For the text-containing cell, return its midpoint in (X, Y) coordinate format. 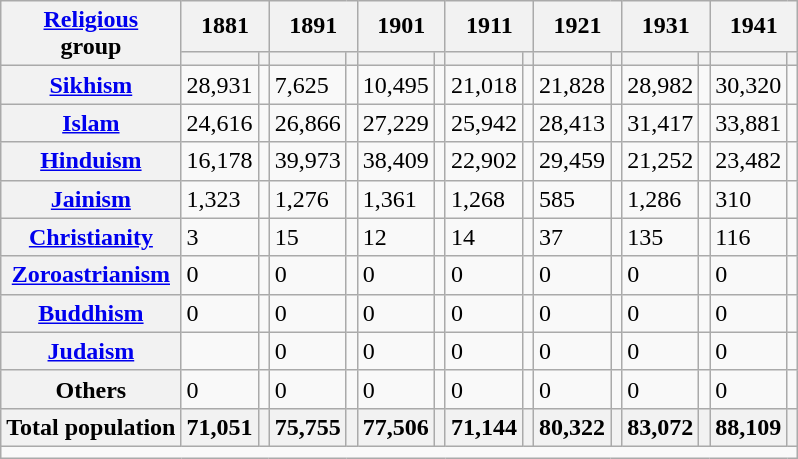
39,973 (308, 161)
1,286 (660, 199)
28,931 (220, 85)
1891 (313, 26)
310 (748, 199)
80,322 (572, 427)
1921 (578, 26)
Jainism (91, 199)
37 (572, 237)
24,616 (220, 123)
26,866 (308, 123)
30,320 (748, 85)
71,144 (484, 427)
33,881 (748, 123)
21,018 (484, 85)
88,109 (748, 427)
71,051 (220, 427)
585 (572, 199)
Buddhism (91, 313)
Zoroastrianism (91, 275)
1,268 (484, 199)
21,828 (572, 85)
16,178 (220, 161)
7,625 (308, 85)
Judaism (91, 351)
Others (91, 389)
1,323 (220, 199)
77,506 (396, 427)
1941 (754, 26)
28,982 (660, 85)
Islam (91, 123)
21,252 (660, 161)
1931 (666, 26)
27,229 (396, 123)
1911 (489, 26)
31,417 (660, 123)
1,361 (396, 199)
10,495 (396, 85)
1,276 (308, 199)
14 (484, 237)
3 (220, 237)
135 (660, 237)
25,942 (484, 123)
23,482 (748, 161)
Christianity (91, 237)
38,409 (396, 161)
1881 (225, 26)
28,413 (572, 123)
116 (748, 237)
1901 (401, 26)
Hinduism (91, 161)
22,902 (484, 161)
83,072 (660, 427)
29,459 (572, 161)
Sikhism (91, 85)
Total population (91, 427)
12 (396, 237)
75,755 (308, 427)
Religiousgroup (91, 34)
15 (308, 237)
